From the cell containing the given text, extract its center point as (x, y) coordinate. 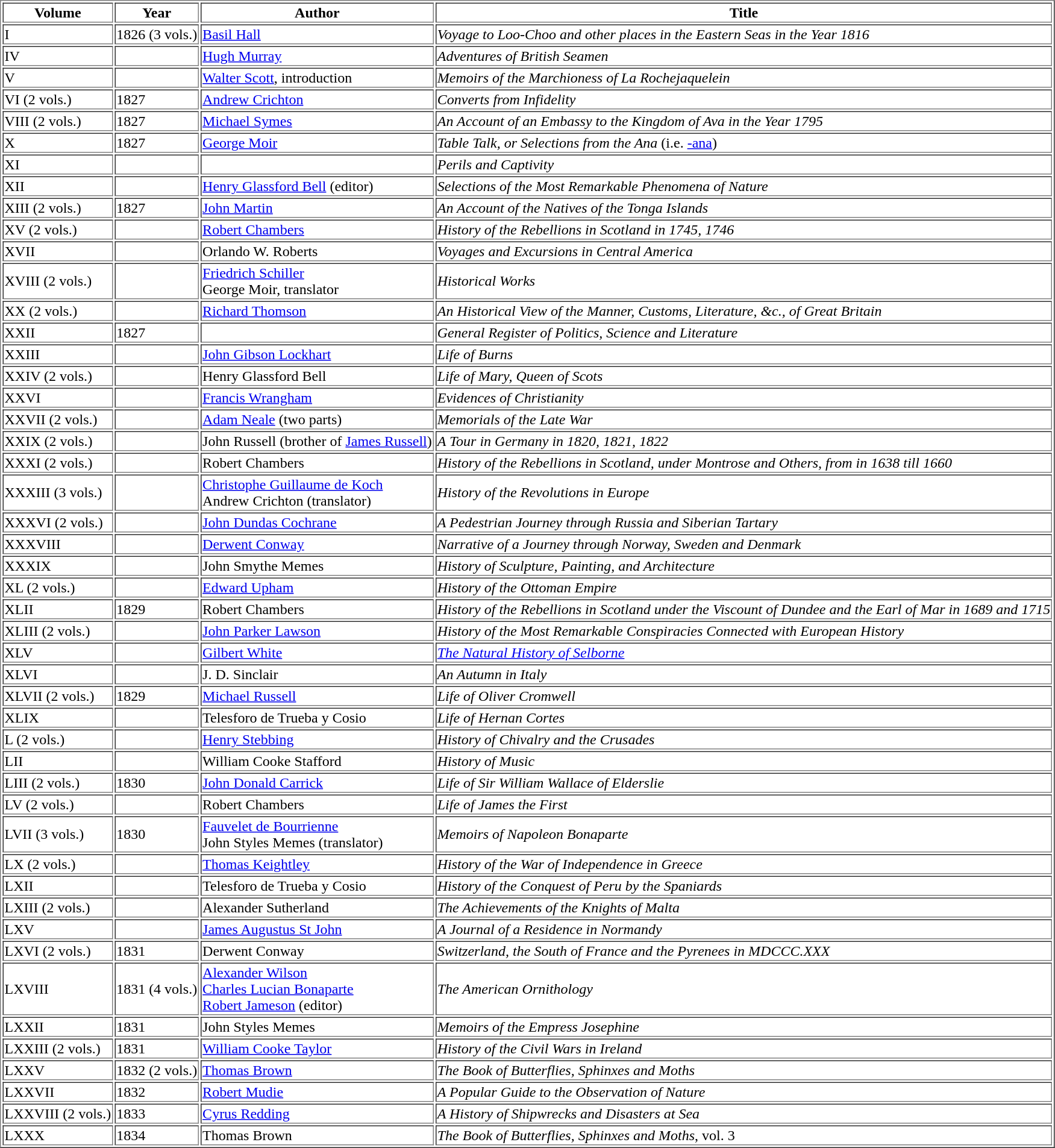
1826 (3 vols.) (157, 34)
LXXVIII (2 vols.) (58, 1114)
A Popular Guide to the Observation of Nature (744, 1092)
XVIII (2 vols.) (58, 281)
An Autumn in Italy (744, 674)
Life of James the First (744, 804)
LX (2 vols.) (58, 864)
1833 (157, 1114)
Voyages and Excursions in Central America (744, 251)
History of the Rebellions in Scotland under the Viscount of Dundee and the Earl of Mar in 1689 and 1715 (744, 609)
History of the Revolutions in Europe (744, 493)
The Book of Butterflies, Sphinxes and Moths (744, 1070)
John Russell (brother of James Russell) (317, 441)
Walter Scott, introduction (317, 77)
IV (58, 55)
Switzerland, the South of France and the Pyrenees in MDCCC.XXX (744, 951)
LII (58, 761)
Volume (58, 12)
XVII (58, 251)
General Register of Politics, Science and Literature (744, 333)
LXXV (58, 1070)
Voyage to Loo-Choo and other places in the Eastern Seas in the Year 1816 (744, 34)
History of Music (744, 761)
John Styles Memes (317, 1027)
Gilbert White (317, 652)
Table Talk, or Selections from the Ana (i.e. -ana) (744, 142)
LXVI (2 vols.) (58, 951)
Hugh Murray (317, 55)
L (2 vols.) (58, 739)
Life of Mary, Queen of Scots (744, 376)
Francis Wrangham (317, 398)
Richard Thomson (317, 311)
Henry Stebbing (317, 739)
Life of Sir William Wallace of Elderslie (744, 782)
William Cooke Taylor (317, 1049)
J. D. Sinclair (317, 674)
XXII (58, 333)
XV (2 vols.) (58, 229)
Thomas Keightley (317, 864)
LXXII (58, 1027)
History of the War of Independence in Greece (744, 864)
Selections of the Most Remarkable Phenomena of Nature (744, 186)
Author (317, 12)
Fauvelet de BourrienneJohn Styles Memes (translator) (317, 834)
John Dundas Cochrane (317, 522)
Life of Hernan Cortes (744, 717)
V (58, 77)
William Cooke Stafford (317, 761)
Year (157, 12)
XXIII (58, 354)
XLVI (58, 674)
Historical Works (744, 281)
1832 (2 vols.) (157, 1070)
XII (58, 186)
History of the Most Remarkable Conspiracies Connected with European History (744, 630)
XXXVI (2 vols.) (58, 522)
VI (2 vols.) (58, 99)
History of Chivalry and the Crusades (744, 739)
XL (2 vols.) (58, 587)
Memoirs of the Empress Josephine (744, 1027)
History of the Civil Wars in Ireland (744, 1049)
LVII (3 vols.) (58, 834)
XXXIX (58, 565)
John Smythe Memes (317, 565)
1831 (4 vols.) (157, 990)
Robert Mudie (317, 1092)
A Tour in Germany in 1820, 1821, 1822 (744, 441)
XXVII (2 vols.) (58, 419)
LIII (2 vols.) (58, 782)
LXXX (58, 1135)
Converts from Infidelity (744, 99)
Michael Russell (317, 695)
Cyrus Redding (317, 1114)
Michael Symes (317, 121)
XLV (58, 652)
Life of Oliver Cromwell (744, 695)
Memoirs of the Marchioness of La Rochejaquelein (744, 77)
John Donald Carrick (317, 782)
XXVI (58, 398)
LXXIII (2 vols.) (58, 1049)
A History of Shipwrecks and Disasters at Sea (744, 1114)
John Martin (317, 207)
The Natural History of Selborne (744, 652)
XLIX (58, 717)
XXXVIII (58, 544)
An Account of an Embassy to the Kingdom of Ava in the Year 1795 (744, 121)
XXXIII (3 vols.) (58, 493)
1834 (157, 1135)
A Pedestrian Journey through Russia and Siberian Tartary (744, 522)
History of the Conquest of Peru by the Spaniards (744, 886)
LXVIII (58, 990)
History of the Rebellions in Scotland in 1745, 1746 (744, 229)
X (58, 142)
History of Sculpture, Painting, and Architecture (744, 565)
Henry Glassford Bell (317, 376)
Adventures of British Seamen (744, 55)
XLII (58, 609)
The Book of Butterflies, Sphinxes and Moths, vol. 3 (744, 1135)
Memoirs of Napoleon Bonaparte (744, 834)
XXIX (2 vols.) (58, 441)
Edward Upham (317, 587)
XLVII (2 vols.) (58, 695)
Friedrich SchillerGeorge Moir, translator (317, 281)
LXIII (2 vols.) (58, 908)
A Journal of a Residence in Normandy (744, 929)
LV (2 vols.) (58, 804)
Adam Neale (two parts) (317, 419)
George Moir (317, 142)
The American Ornithology (744, 990)
Narrative of a Journey through Norway, Sweden and Denmark (744, 544)
Alexander Sutherland (317, 908)
XXXI (2 vols.) (58, 463)
Christophe Guillaume de KochAndrew Crichton (translator) (317, 493)
An Historical View of the Manner, Customs, Literature, &c., of Great Britain (744, 311)
LXV (58, 929)
1832 (157, 1092)
Alexander WilsonCharles Lucian BonaparteRobert Jameson (editor) (317, 990)
XIII (2 vols.) (58, 207)
XLIII (2 vols.) (58, 630)
James Augustus St John (317, 929)
Henry Glassford Bell (editor) (317, 186)
John Parker Lawson (317, 630)
XXIV (2 vols.) (58, 376)
Orlando W. Roberts (317, 251)
Memorials of the Late War (744, 419)
An Account of the Natives of the Tonga Islands (744, 207)
History of the Ottoman Empire (744, 587)
XX (2 vols.) (58, 311)
John Gibson Lockhart (317, 354)
Evidences of Christianity (744, 398)
The Achievements of the Knights of Malta (744, 908)
XI (58, 164)
History of the Rebellions in Scotland, under Montrose and Others, from in 1638 till 1660 (744, 463)
Perils and Captivity (744, 164)
LXXVII (58, 1092)
Andrew Crichton (317, 99)
LXII (58, 886)
Basil Hall (317, 34)
Title (744, 12)
I (58, 34)
VIII (2 vols.) (58, 121)
Life of Burns (744, 354)
